For the text-containing cell, return its midpoint in (X, Y) coordinate format. 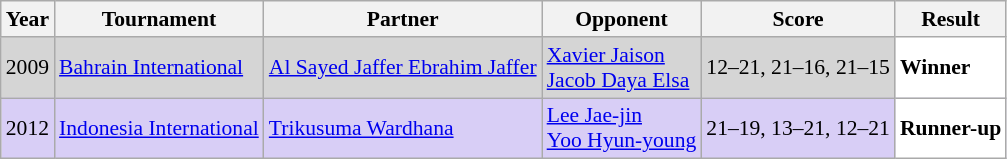
Partner (403, 19)
Indonesia International (159, 128)
Lee Jae-jin Yoo Hyun-young (622, 128)
Runner-up (950, 128)
Score (798, 19)
2009 (28, 68)
Result (950, 19)
Xavier Jaison Jacob Daya Elsa (622, 68)
Winner (950, 68)
Bahrain International (159, 68)
21–19, 13–21, 12–21 (798, 128)
Al Sayed Jaffer Ebrahim Jaffer (403, 68)
12–21, 21–16, 21–15 (798, 68)
2012 (28, 128)
Year (28, 19)
Opponent (622, 19)
Trikusuma Wardhana (403, 128)
Tournament (159, 19)
